Output the [X, Y] coordinate of the center of the cell containing the given text.  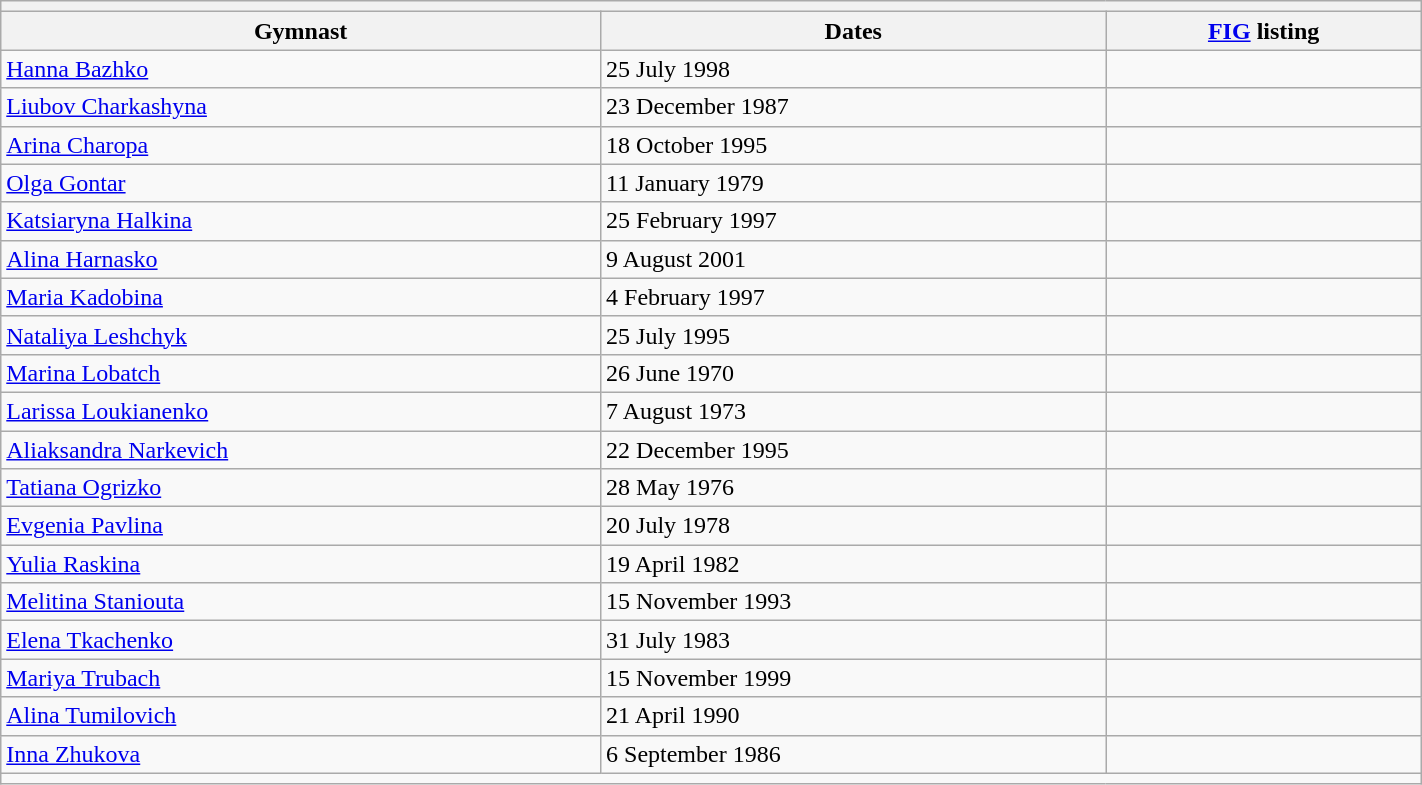
18 October 1995 [854, 145]
6 September 1986 [854, 754]
25 February 1997 [854, 221]
Katsiaryna Halkina [301, 221]
Arina Charopa [301, 145]
21 April 1990 [854, 716]
Evgenia Pavlina [301, 526]
Alina Harnasko [301, 259]
Alina Tumilovich [301, 716]
15 November 1999 [854, 678]
7 August 1973 [854, 411]
Inna Zhukova [301, 754]
Melitina Staniouta [301, 602]
Olga Gontar [301, 183]
Elena Tkachenko [301, 640]
28 May 1976 [854, 488]
Tatiana Ogrizko [301, 488]
FIG listing [1264, 31]
23 December 1987 [854, 107]
Aliaksandra Narkevich [301, 449]
9 August 2001 [854, 259]
25 July 1998 [854, 69]
25 July 1995 [854, 335]
15 November 1993 [854, 602]
4 February 1997 [854, 297]
Mariya Trubach [301, 678]
Marina Lobatch [301, 373]
11 January 1979 [854, 183]
Yulia Raskina [301, 564]
Maria Kadobina [301, 297]
22 December 1995 [854, 449]
Larissa Loukianenko [301, 411]
Hanna Bazhko [301, 69]
Dates [854, 31]
20 July 1978 [854, 526]
26 June 1970 [854, 373]
Nataliya Leshchyk [301, 335]
19 April 1982 [854, 564]
31 July 1983 [854, 640]
Gymnast [301, 31]
Liubov Charkashyna [301, 107]
